Search for the cell housing the specified text and yield its (X, Y) center coordinate. 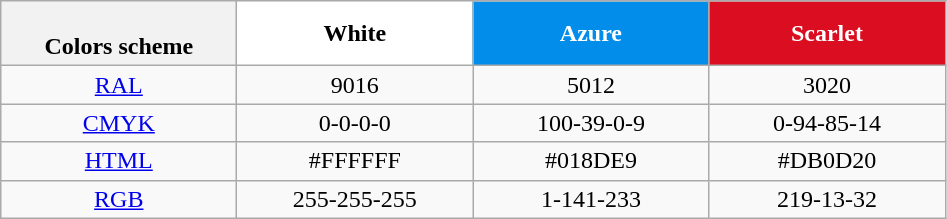
Scarlet (827, 34)
CMYK (119, 123)
1-141-233 (591, 199)
White (355, 34)
0-0-0-0 (355, 123)
9016 (355, 85)
219-13-32 (827, 199)
#DB0D20 (827, 161)
HTML (119, 161)
5012 (591, 85)
RAL (119, 85)
#018DE9 (591, 161)
RGB (119, 199)
#FFFFFF (355, 161)
0-94-85-14 (827, 123)
255-255-255 (355, 199)
Azure (591, 34)
100-39-0-9 (591, 123)
3020 (827, 85)
Colors scheme (119, 34)
